From the cell containing the given text, extract its center point as [X, Y] coordinate. 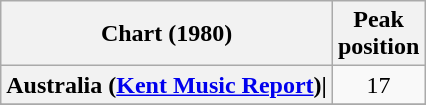
17 [378, 85]
Peakposition [378, 34]
Australia (Kent Music Report)| [167, 85]
Chart (1980) [167, 34]
